For the text-containing cell, return its midpoint in (X, Y) coordinate format. 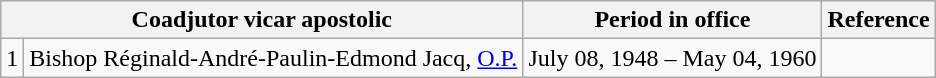
July 08, 1948 – May 04, 1960 (672, 58)
Period in office (672, 20)
Bishop Réginald-André-Paulin-Edmond Jacq, O.P. (274, 58)
1 (12, 58)
Coadjutor vicar apostolic (262, 20)
Reference (878, 20)
